Extract the (x, y) coordinate from the center of the cell holding the provided text.  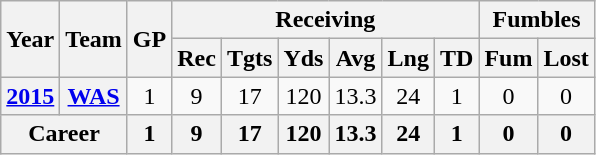
Avg (356, 58)
Receiving (326, 20)
GP (149, 39)
Team (94, 39)
Fumbles (536, 20)
Career (64, 134)
Lost (566, 58)
Rec (197, 58)
Tgts (249, 58)
2015 (30, 96)
Year (30, 39)
TD (456, 58)
Yds (304, 58)
WAS (94, 96)
Lng (408, 58)
Fum (508, 58)
